Provide the [x, y] coordinate of the cell's center where the given text is located.  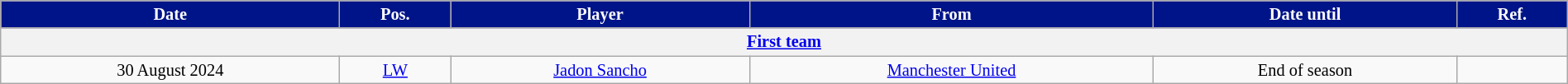
Manchester United [951, 70]
From [951, 14]
Pos. [395, 14]
Player [600, 14]
Date [170, 14]
Date until [1305, 14]
30 August 2024 [170, 70]
Ref. [1512, 14]
First team [784, 42]
LW [395, 70]
Jadon Sancho [600, 70]
End of season [1305, 70]
